Search for the cell housing the specified text and yield its [x, y] center coordinate. 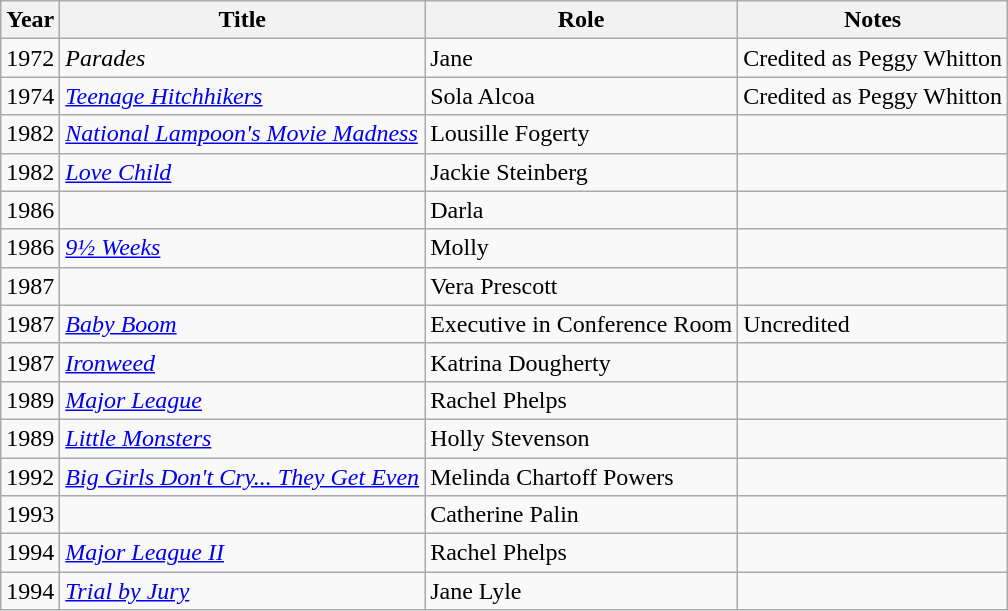
Jane [582, 58]
Major League II [242, 553]
Sola Alcoa [582, 96]
Role [582, 20]
Melinda Chartoff Powers [582, 477]
Vera Prescott [582, 286]
Teenage Hitchhikers [242, 96]
Title [242, 20]
Baby Boom [242, 324]
Trial by Jury [242, 591]
1993 [30, 515]
Darla [582, 210]
Jane Lyle [582, 591]
Holly Stevenson [582, 438]
1992 [30, 477]
Molly [582, 248]
Notes [873, 20]
9½ Weeks [242, 248]
Executive in Conference Room [582, 324]
Major League [242, 400]
Little Monsters [242, 438]
National Lampoon's Movie Madness [242, 134]
Catherine Palin [582, 515]
Uncredited [873, 324]
Year [30, 20]
1972 [30, 58]
1974 [30, 96]
Lousille Fogerty [582, 134]
Jackie Steinberg [582, 172]
Katrina Dougherty [582, 362]
Parades [242, 58]
Love Child [242, 172]
Ironweed [242, 362]
Big Girls Don't Cry... They Get Even [242, 477]
